Return the [X, Y] coordinate for the center point of the cell that contains the specified text.  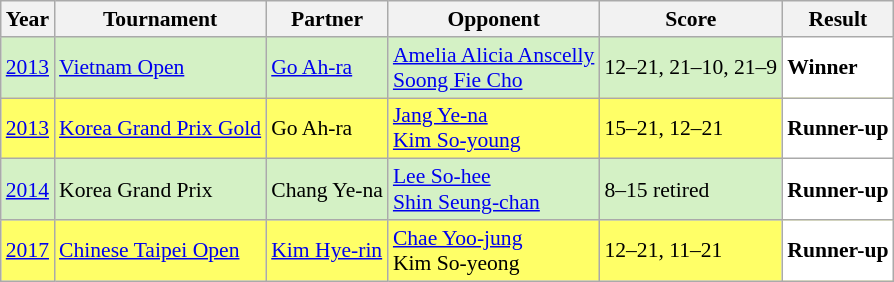
12–21, 21–10, 21–9 [690, 68]
15–21, 12–21 [690, 128]
Jang Ye-na Kim So-young [494, 128]
Korea Grand Prix Gold [160, 128]
Chang Ye-na [327, 190]
2014 [28, 190]
Tournament [160, 19]
Chinese Taipei Open [160, 250]
8–15 retired [690, 190]
Opponent [494, 19]
Chae Yoo-jung Kim So-yeong [494, 250]
Korea Grand Prix [160, 190]
Lee So-hee Shin Seung-chan [494, 190]
Amelia Alicia Anscelly Soong Fie Cho [494, 68]
Kim Hye-rin [327, 250]
Vietnam Open [160, 68]
Partner [327, 19]
2017 [28, 250]
Score [690, 19]
Year [28, 19]
Winner [838, 68]
12–21, 11–21 [690, 250]
Result [838, 19]
